Identify which cell holds the provided text, then report its (x, y) central coordinate. 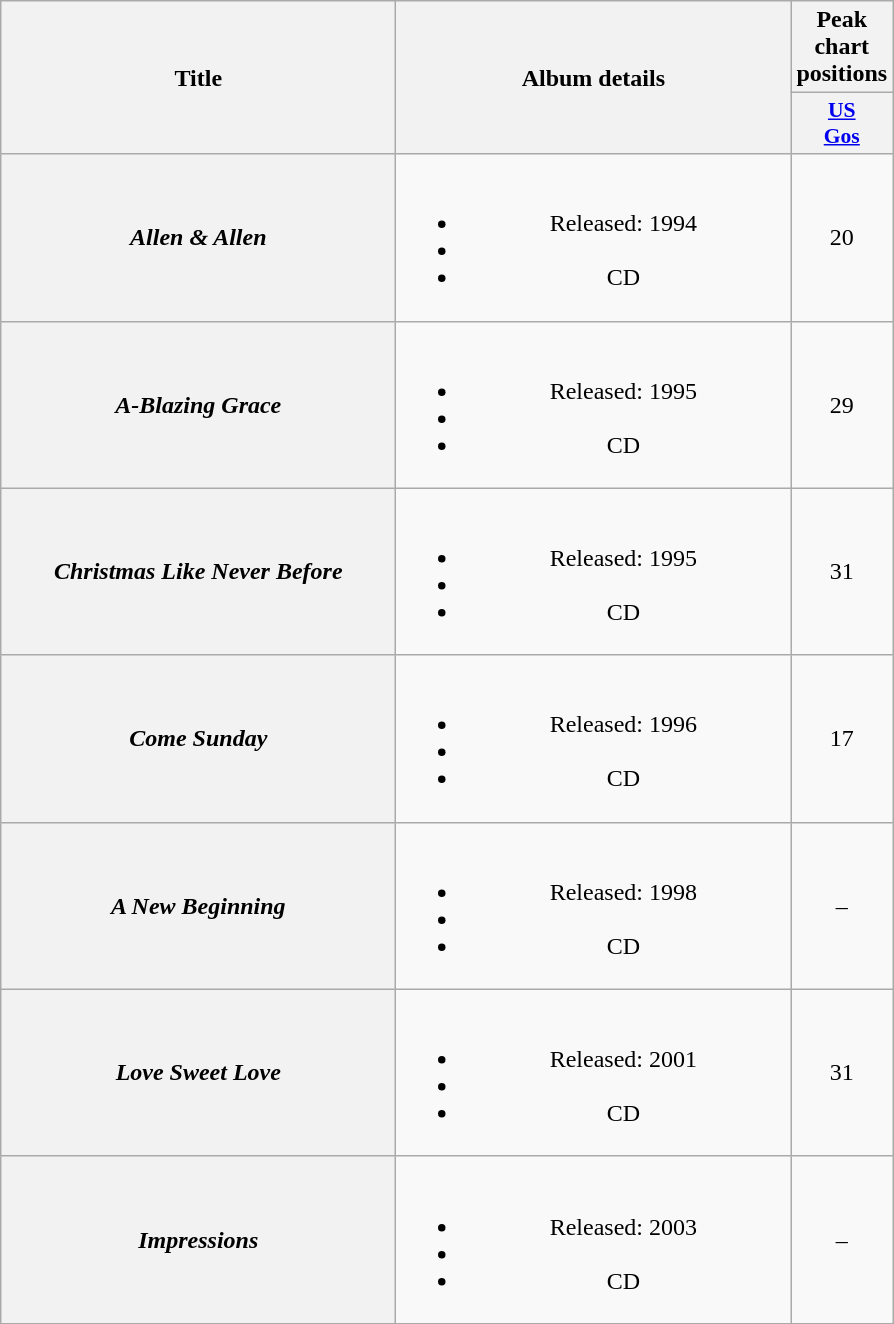
Allen & Allen (198, 238)
29 (842, 404)
Album details (594, 78)
Title (198, 78)
20 (842, 238)
Peak chart positions (842, 47)
17 (842, 738)
A-Blazing Grace (198, 404)
Impressions (198, 1240)
USGos (842, 124)
Come Sunday (198, 738)
Released: 1996CD (594, 738)
Released: 2001CD (594, 1072)
Love Sweet Love (198, 1072)
Released: 1998CD (594, 906)
Released: 1994CD (594, 238)
Christmas Like Never Before (198, 572)
Released: 2003CD (594, 1240)
A New Beginning (198, 906)
